Output the (X, Y) coordinate of the center of the cell containing the given text.  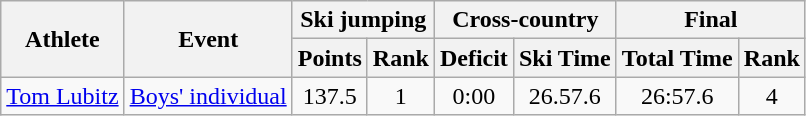
0:00 (474, 96)
137.5 (330, 96)
Deficit (474, 58)
4 (772, 96)
Final (710, 20)
Points (330, 58)
Tom Lubitz (62, 96)
Event (208, 39)
1 (400, 96)
Cross-country (525, 20)
Ski Time (564, 58)
Boys' individual (208, 96)
Ski jumping (363, 20)
Total Time (677, 58)
26:57.6 (677, 96)
26.57.6 (564, 96)
Athlete (62, 39)
